For the text-containing cell, return its midpoint in (x, y) coordinate format. 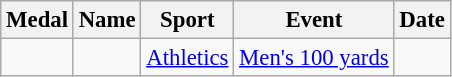
Men's 100 yards (314, 58)
Name (107, 20)
Event (314, 20)
Athletics (188, 58)
Sport (188, 20)
Medal (38, 20)
Date (422, 20)
